Extract the (x, y) coordinate from the center of the cell holding the provided text.  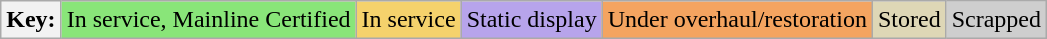
In service (408, 20)
Static display (532, 20)
In service, Mainline Certified (208, 20)
Stored (909, 20)
Scrapped (996, 20)
Under overhaul/restoration (737, 20)
Key: (31, 20)
